Find where the given text appears and provide that cell's center as [x, y] coordinate. 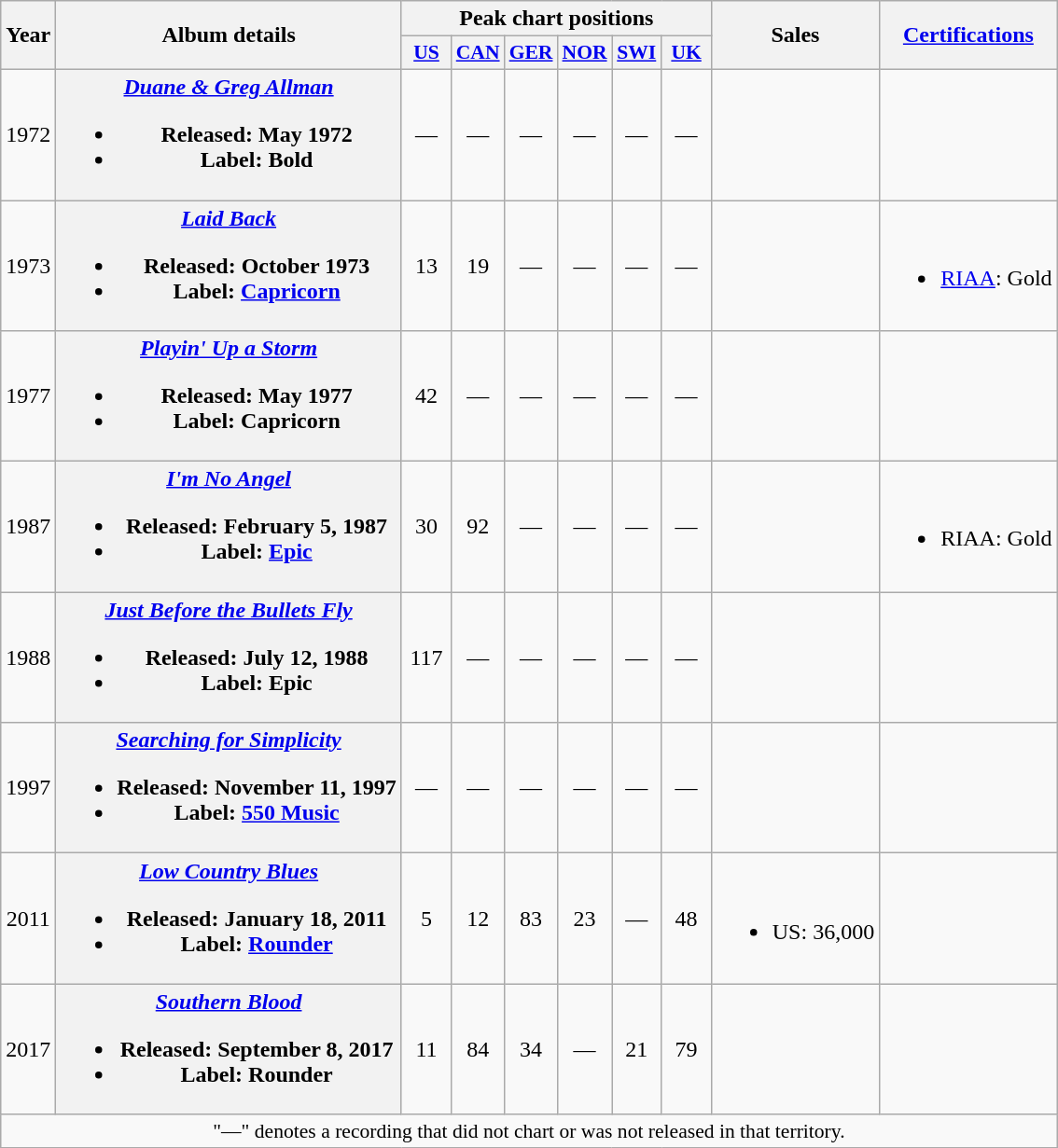
1972 [28, 134]
23 [585, 919]
1977 [28, 396]
1987 [28, 527]
Searching for SimplicityReleased: November 11, 1997Label: 550 Music [230, 788]
92 [478, 527]
Peak chart positions [556, 19]
48 [687, 919]
Duane & Greg AllmanReleased: May 1972Label: Bold [230, 134]
1997 [28, 788]
SWI [636, 53]
1973 [28, 265]
19 [478, 265]
Album details [230, 35]
UK [687, 53]
US: 36,000 [795, 919]
117 [425, 657]
1988 [28, 657]
Just Before the Bullets FlyReleased: July 12, 1988Label: Epic [230, 657]
30 [425, 527]
Sales [795, 35]
12 [478, 919]
NOR [585, 53]
84 [478, 1049]
21 [636, 1049]
79 [687, 1049]
13 [425, 265]
GER [532, 53]
11 [425, 1049]
34 [532, 1049]
2011 [28, 919]
83 [532, 919]
5 [425, 919]
2017 [28, 1049]
Certifications [968, 35]
Southern BloodReleased: September 8, 2017Label: Rounder [230, 1049]
US [425, 53]
Laid BackReleased: October 1973Label: Capricorn [230, 265]
Playin' Up a StormReleased: May 1977Label: Capricorn [230, 396]
Low Country BluesReleased: January 18, 2011Label: Rounder [230, 919]
CAN [478, 53]
42 [425, 396]
I'm No AngelReleased: February 5, 1987Label: Epic [230, 527]
Year [28, 35]
"—" denotes a recording that did not chart or was not released in that territory. [529, 1131]
